Pinpoint the cell where the given text exists, returning its [x, y] midpoint coordinate. 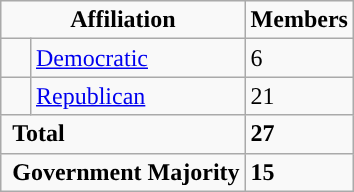
Democratic [138, 58]
Total [123, 134]
Republican [138, 96]
Members [299, 20]
21 [299, 96]
Affiliation [123, 20]
6 [299, 58]
27 [299, 134]
Government Majority [123, 172]
15 [299, 172]
